For the text-containing cell, return its midpoint in (X, Y) coordinate format. 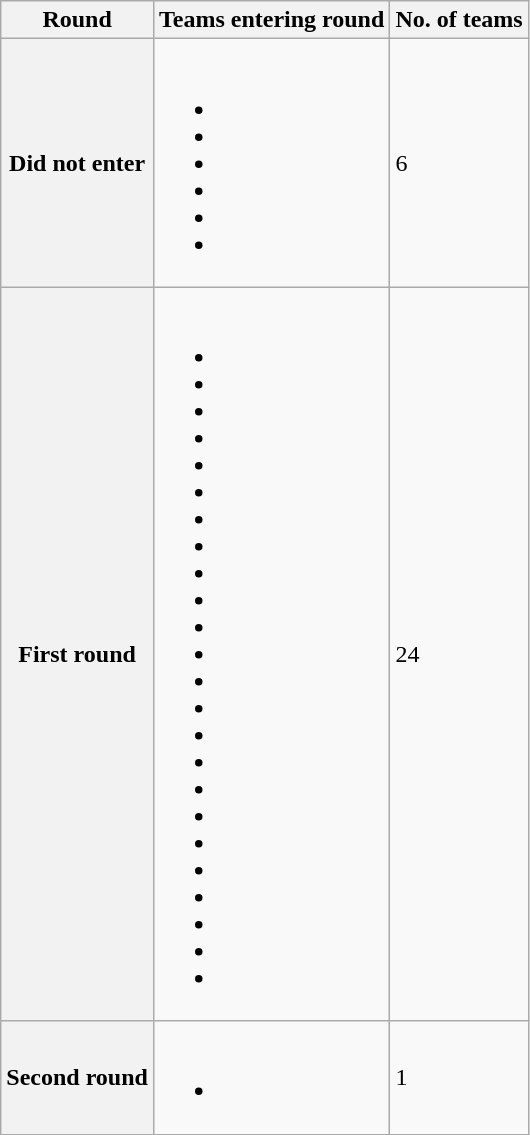
Teams entering round (271, 20)
6 (459, 163)
Round (78, 20)
First round (78, 654)
Second round (78, 1078)
24 (459, 654)
No. of teams (459, 20)
1 (459, 1078)
Did not enter (78, 163)
